Detect which cell encompasses the target text, then output its [X, Y] center coordinate. 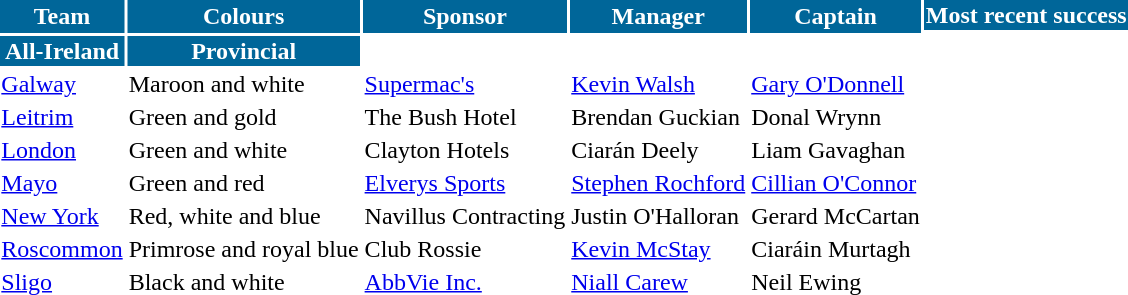
Most recent success [1026, 15]
Ciarán Deely [658, 150]
Mayo [62, 183]
Gerard McCartan [836, 216]
Green and gold [244, 117]
Captain [836, 16]
New York [62, 216]
Ciaráin Murtagh [836, 249]
Navillus Contracting [465, 216]
Kevin Walsh [658, 84]
Club Rossie [465, 249]
Green and red [244, 183]
Cillian O'Connor [836, 183]
Supermac's [465, 84]
Colours [244, 16]
Team [62, 16]
Roscommon [62, 249]
Brendan Guckian [658, 117]
Liam Gavaghan [836, 150]
Elverys Sports [465, 183]
Clayton Hotels [465, 150]
Green and white [244, 150]
Manager [658, 16]
Red, white and blue [244, 216]
Gary O'Donnell [836, 84]
Stephen Rochford [658, 183]
Provincial [244, 51]
Maroon and white [244, 84]
Leitrim [62, 117]
Sponsor [465, 16]
London [62, 150]
All-Ireland [62, 51]
Justin O'Halloran [658, 216]
Donal Wrynn [836, 117]
Kevin McStay [658, 249]
The Bush Hotel [465, 117]
Galway [62, 84]
Primrose and royal blue [244, 249]
